For the text-containing cell, return its midpoint in [x, y] coordinate format. 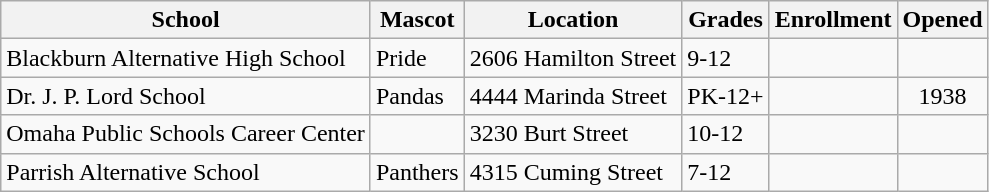
PK-12+ [726, 96]
Mascot [417, 20]
Dr. J. P. Lord School [186, 96]
Enrollment [833, 20]
10-12 [726, 134]
3230 Burt Street [573, 134]
Blackburn Alternative High School [186, 58]
Panthers [417, 172]
Opened [942, 20]
Grades [726, 20]
4315 Cuming Street [573, 172]
Location [573, 20]
Omaha Public Schools Career Center [186, 134]
School [186, 20]
1938 [942, 96]
9-12 [726, 58]
4444 Marinda Street [573, 96]
Pride [417, 58]
2606 Hamilton Street [573, 58]
Pandas [417, 96]
Parrish Alternative School [186, 172]
7-12 [726, 172]
